Extract the (x, y) coordinate from the center of the cell holding the provided text.  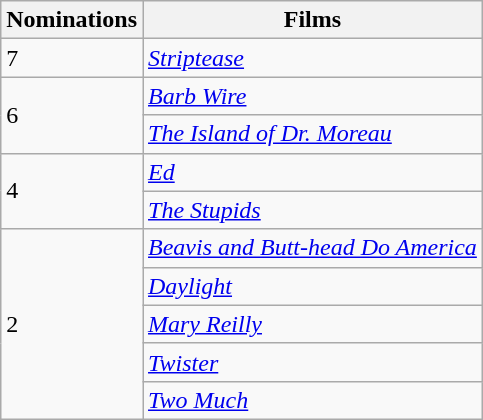
The Island of Dr. Moreau (312, 134)
Daylight (312, 286)
The Stupids (312, 210)
Barb Wire (312, 96)
6 (72, 115)
Twister (312, 362)
4 (72, 191)
Two Much (312, 400)
Nominations (72, 20)
Beavis and Butt-head Do America (312, 248)
Ed (312, 172)
Films (312, 20)
2 (72, 324)
Striptease (312, 58)
7 (72, 58)
Mary Reilly (312, 324)
